Determine the [X, Y] coordinate at the center of the cell enclosing the given text.  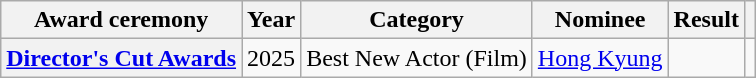
Director's Cut Awards [122, 58]
Year [272, 20]
Hong Kyung [600, 58]
Category [417, 20]
Award ceremony [122, 20]
Result [706, 20]
Nominee [600, 20]
2025 [272, 58]
Best New Actor (Film) [417, 58]
